From the cell containing the given text, extract its center point as [x, y] coordinate. 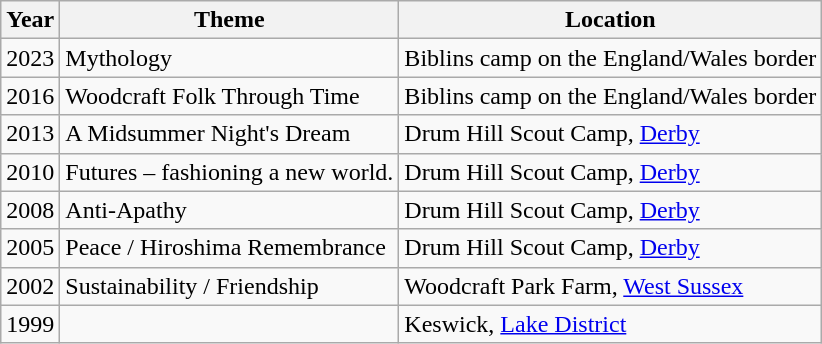
A Midsummer Night's Dream [230, 134]
2013 [30, 134]
2002 [30, 286]
Location [610, 20]
Year [30, 20]
Sustainability / Friendship [230, 286]
2023 [30, 58]
1999 [30, 324]
Keswick, Lake District [610, 324]
2010 [30, 172]
Theme [230, 20]
Peace / Hiroshima Remembrance [230, 248]
2008 [30, 210]
Anti-Apathy [230, 210]
2005 [30, 248]
Futures – fashioning a new world. [230, 172]
2016 [30, 96]
Woodcraft Folk Through Time [230, 96]
Mythology [230, 58]
Woodcraft Park Farm, West Sussex [610, 286]
